Locate the cell with the specified text and output its [x, y] center coordinate. 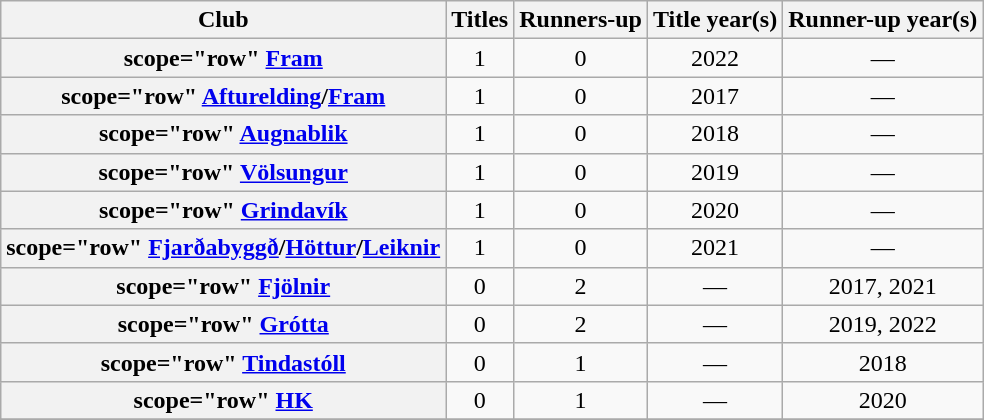
2019 [714, 172]
Club [224, 20]
scope="row" Fram [224, 58]
2017, 2021 [883, 286]
scope="row" Augnablik [224, 134]
scope="row" Grótta [224, 324]
2021 [714, 248]
Title year(s) [714, 20]
Runner-up year(s) [883, 20]
2019, 2022 [883, 324]
Runners-up [581, 20]
scope="row" Grindavík [224, 210]
scope="row" Fjarðabyggð/Höttur/Leiknir [224, 248]
scope="row" HK [224, 400]
2022 [714, 58]
Titles [480, 20]
scope="row" Afturelding/Fram [224, 96]
scope="row" Fjölnir [224, 286]
scope="row" Völsungur [224, 172]
scope="row" Tindastóll [224, 362]
2017 [714, 96]
